Locate the cell with the specified text and output its (x, y) center coordinate. 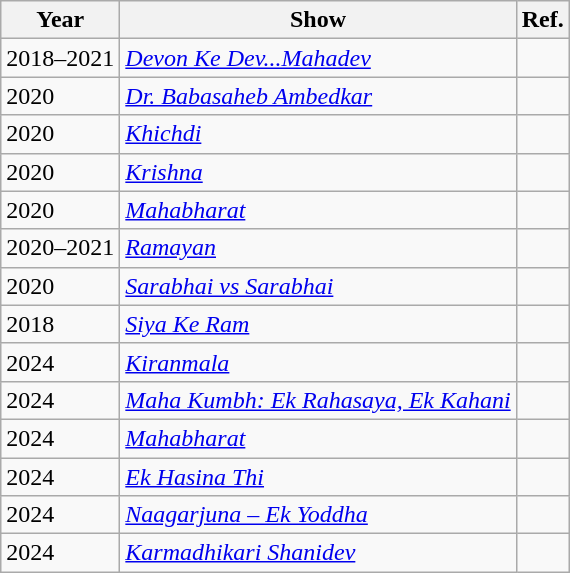
2018 (60, 324)
2020–2021 (60, 248)
Dr. Babasaheb Ambedkar (318, 96)
Devon Ke Dev...Mahadev (318, 58)
Sarabhai vs Sarabhai (318, 286)
2018–2021 (60, 58)
Show (318, 20)
Ek Hasina Thi (318, 477)
Year (60, 20)
Maha Kumbh: Ek Rahasaya, Ek Kahani (318, 400)
Karmadhikari Shanidev (318, 553)
Krishna (318, 172)
Ref. (542, 20)
Siya Ke Ram (318, 324)
Kiranmala (318, 362)
Khichdi (318, 134)
Naagarjuna – Ek Yoddha (318, 515)
Ramayan (318, 248)
